Extract the [X, Y] coordinate from the center of the cell holding the provided text.  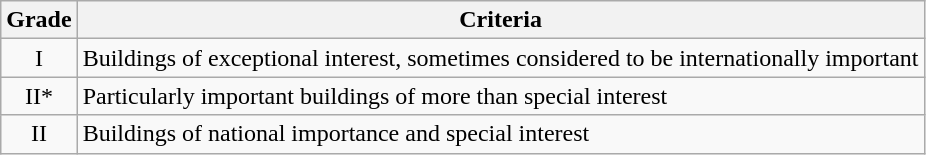
Buildings of exceptional interest, sometimes considered to be internationally important [500, 58]
Criteria [500, 20]
II [39, 134]
Particularly important buildings of more than special interest [500, 96]
I [39, 58]
Grade [39, 20]
II* [39, 96]
Buildings of national importance and special interest [500, 134]
